Search for the cell housing the specified text and yield its [x, y] center coordinate. 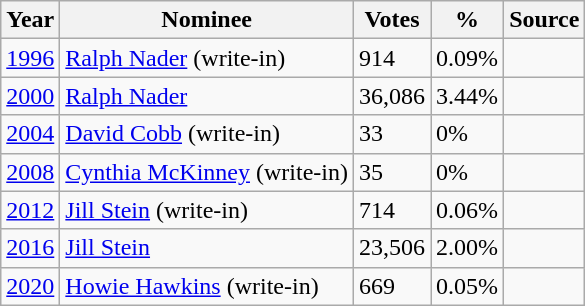
669 [392, 286]
0.06% [468, 210]
Votes [392, 20]
2008 [30, 172]
2016 [30, 248]
0.05% [468, 286]
2.00% [468, 248]
1996 [30, 58]
3.44% [468, 96]
33 [392, 134]
% [468, 20]
Jill Stein [207, 248]
Source [544, 20]
Ralph Nader [207, 96]
Nominee [207, 20]
2004 [30, 134]
35 [392, 172]
36,086 [392, 96]
Ralph Nader (write-in) [207, 58]
Year [30, 20]
2020 [30, 286]
Howie Hawkins (write-in) [207, 286]
0.09% [468, 58]
David Cobb (write-in) [207, 134]
2000 [30, 96]
714 [392, 210]
23,506 [392, 248]
914 [392, 58]
2012 [30, 210]
Jill Stein (write-in) [207, 210]
Cynthia McKinney (write-in) [207, 172]
